Capture the cell that displays the provided text and extract its (X, Y) central coordinate. 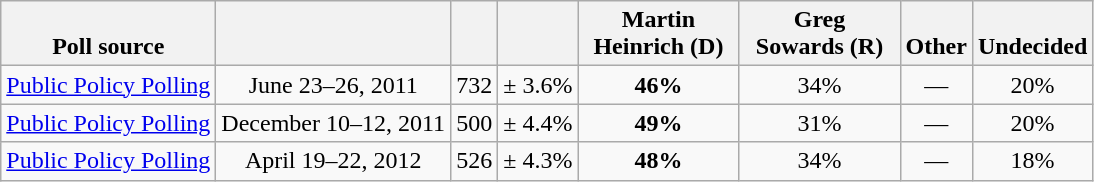
± 4.3% (538, 161)
Undecided (1032, 34)
49% (658, 123)
MartinHeinrich (D) (658, 34)
526 (474, 161)
500 (474, 123)
± 3.6% (538, 85)
Other (936, 34)
732 (474, 85)
31% (820, 123)
Poll source (108, 34)
GregSowards (R) (820, 34)
18% (1032, 161)
46% (658, 85)
June 23–26, 2011 (334, 85)
48% (658, 161)
April 19–22, 2012 (334, 161)
December 10–12, 2011 (334, 123)
± 4.4% (538, 123)
